For the text-containing cell, return its midpoint in (x, y) coordinate format. 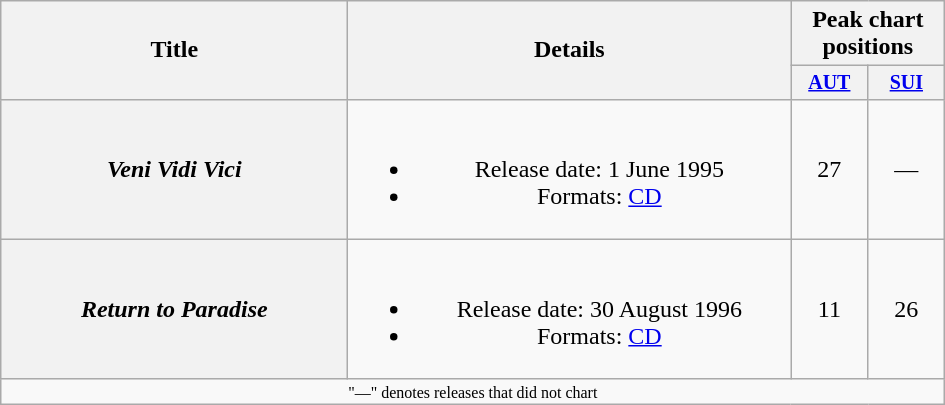
Title (174, 50)
27 (830, 169)
Details (570, 50)
Peak chart positions (868, 34)
"—" denotes releases that did not chart (473, 391)
11 (830, 309)
Release date: 30 August 1996Formats: CD (570, 309)
— (906, 169)
Release date: 1 June 1995Formats: CD (570, 169)
Return to Paradise (174, 309)
26 (906, 309)
SUI (906, 82)
Veni Vidi Vici (174, 169)
AUT (830, 82)
